Scan for the cell matching the given text and deliver its (X, Y) coordinate at center. 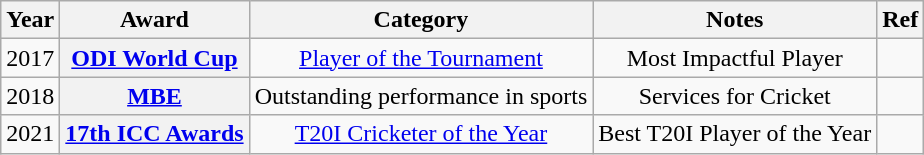
Outstanding performance in sports (421, 96)
Player of the Tournament (421, 58)
MBE (154, 96)
2017 (30, 58)
Ref (900, 20)
Award (154, 20)
2021 (30, 134)
T20I Cricketer of the Year (421, 134)
17th ICC Awards (154, 134)
Year (30, 20)
2018 (30, 96)
Services for Cricket (735, 96)
Notes (735, 20)
Category (421, 20)
Most Impactful Player (735, 58)
Best T20I Player of the Year (735, 134)
ODI World Cup (154, 58)
